Search for the cell housing the specified text and yield its (x, y) center coordinate. 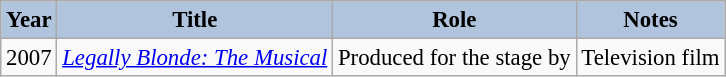
Notes (650, 20)
Television film (650, 58)
Title (195, 20)
Produced for the stage by (454, 58)
Role (454, 20)
Year (29, 20)
Legally Blonde: The Musical (195, 58)
2007 (29, 58)
